Detect which cell encompasses the target text, then output its (x, y) center coordinate. 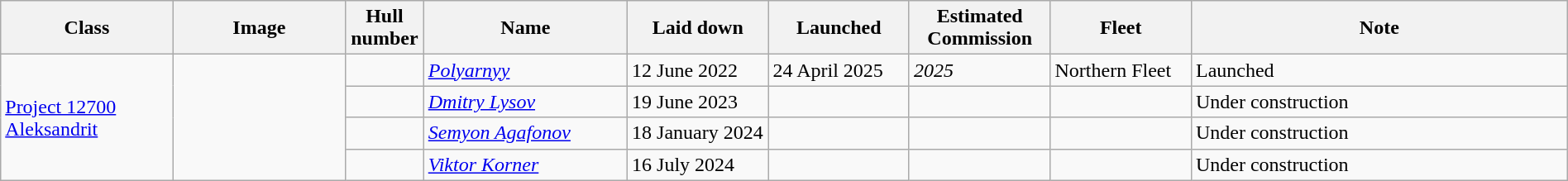
Image (259, 28)
EstimatedCommission (979, 28)
Laid down (698, 28)
18 January 2024 (698, 133)
24 April 2025 (839, 70)
12 June 2022 (698, 70)
Class (87, 28)
Polyarnyy (525, 70)
16 July 2024 (698, 164)
19 June 2023 (698, 102)
Note (1379, 28)
Semyon Agafonov (525, 133)
2025 (979, 70)
Fleet (1121, 28)
Northern Fleet (1121, 70)
Name (525, 28)
Hull number (385, 28)
Viktor Korner (525, 164)
Dmitry Lysov (525, 102)
Project 12700Aleksandrit (87, 117)
